Identify which cell holds the provided text, then report its [x, y] central coordinate. 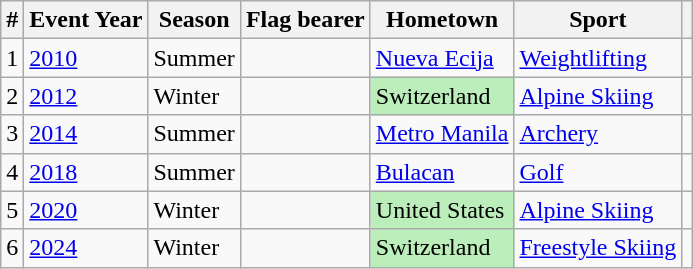
2018 [86, 172]
Hometown [442, 20]
Season [194, 20]
2020 [86, 210]
United States [442, 210]
2012 [86, 96]
6 [12, 248]
2024 [86, 248]
Bulacan [442, 172]
2014 [86, 134]
Weightlifting [598, 58]
Golf [598, 172]
Metro Manila [442, 134]
1 [12, 58]
Archery [598, 134]
5 [12, 210]
2 [12, 96]
Flag bearer [305, 20]
Sport [598, 20]
Nueva Ecija [442, 58]
3 [12, 134]
Freestyle Skiing [598, 248]
# [12, 20]
Event Year [86, 20]
4 [12, 172]
2010 [86, 58]
